Output the [x, y] coordinate of the center of the cell containing the given text.  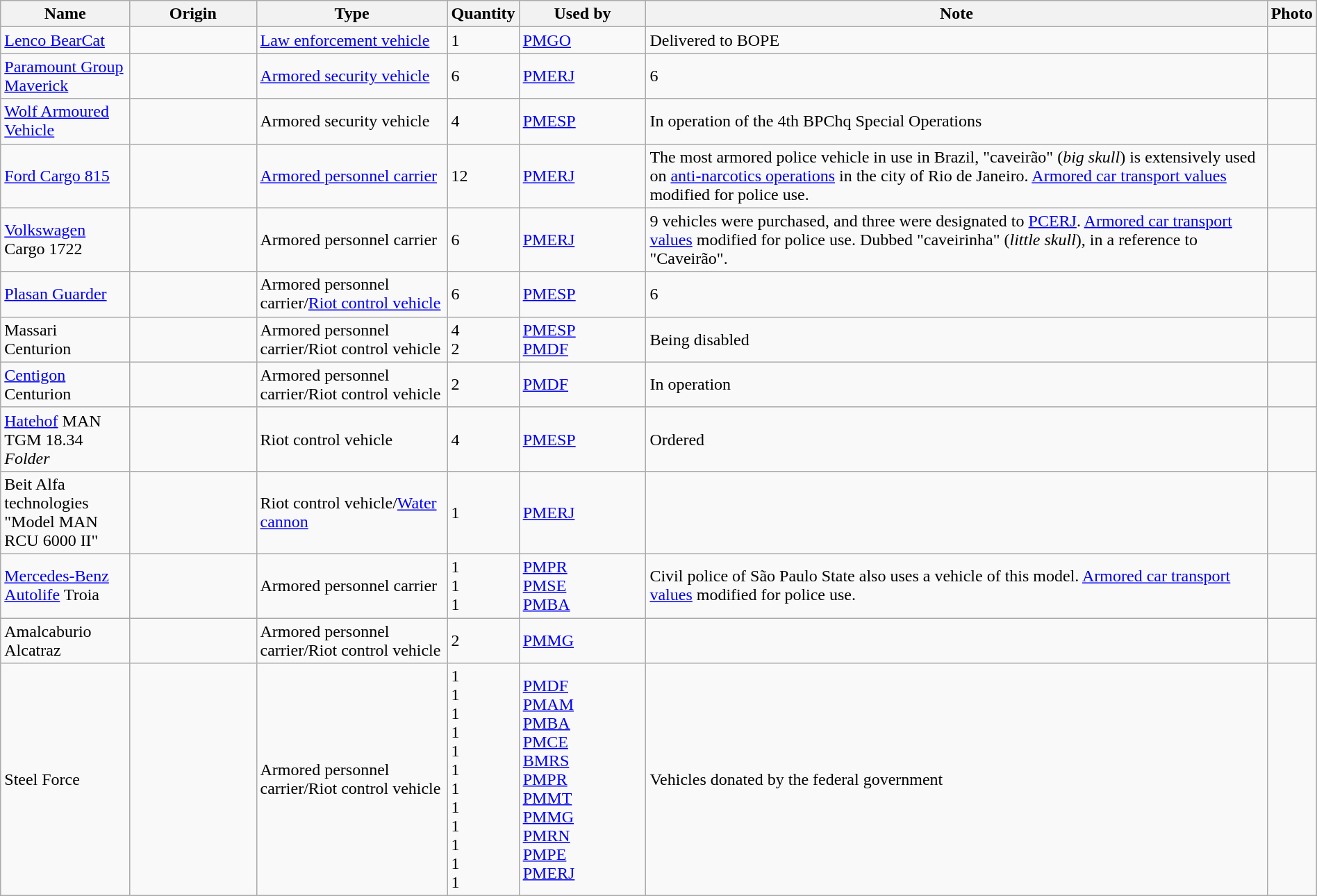
PMMG [582, 640]
Ford Cargo 815 [65, 176]
Name [65, 14]
PMDF PMAM PMBA PMCE BMRS PMPR PMMT PMMG PMRN PMPE PMERJ [582, 779]
Type [351, 14]
Volkswagen Cargo 1722 [65, 240]
Vehicles donated by the federal government [956, 779]
Plasan Guarder [65, 294]
Steel Force [65, 779]
Ordered [956, 439]
Mercedes-Benz Autolife Troia [65, 586]
Wolf Armoured Vehicle [65, 121]
Note [956, 14]
Riot control vehicle/Water cannon [351, 513]
PMESP PMDF [582, 339]
Amalcaburio Alcatraz [65, 640]
Photo [1292, 14]
Hatehof MAN TGM 18.34 Folder [65, 439]
Delivered to BOPE [956, 40]
PMDF [582, 385]
In operation [956, 385]
1 1 1 [483, 586]
Law enforcement vehicle [351, 40]
1 1 1 1 1 1 1 1 1 1 1 1 [483, 779]
Beit Alfa technologies "Model MAN RCU 6000 II" [65, 513]
Being disabled [956, 339]
Centigon Centurion [65, 385]
Used by [582, 14]
Lenco BearCat [65, 40]
Paramount Group Maverick [65, 76]
Civil police of São Paulo State also uses a vehicle of this model. Armored car transport values modified for police use. [956, 586]
In operation of the 4th BPChq Special Operations [956, 121]
Massari Centurion [65, 339]
4 2 [483, 339]
Quantity [483, 14]
Origin [193, 14]
Riot control vehicle [351, 439]
PMPR PMSE PMBA [582, 586]
12 [483, 176]
PMGO [582, 40]
